Provide the (x, y) coordinate of the cell's center where the given text is located.  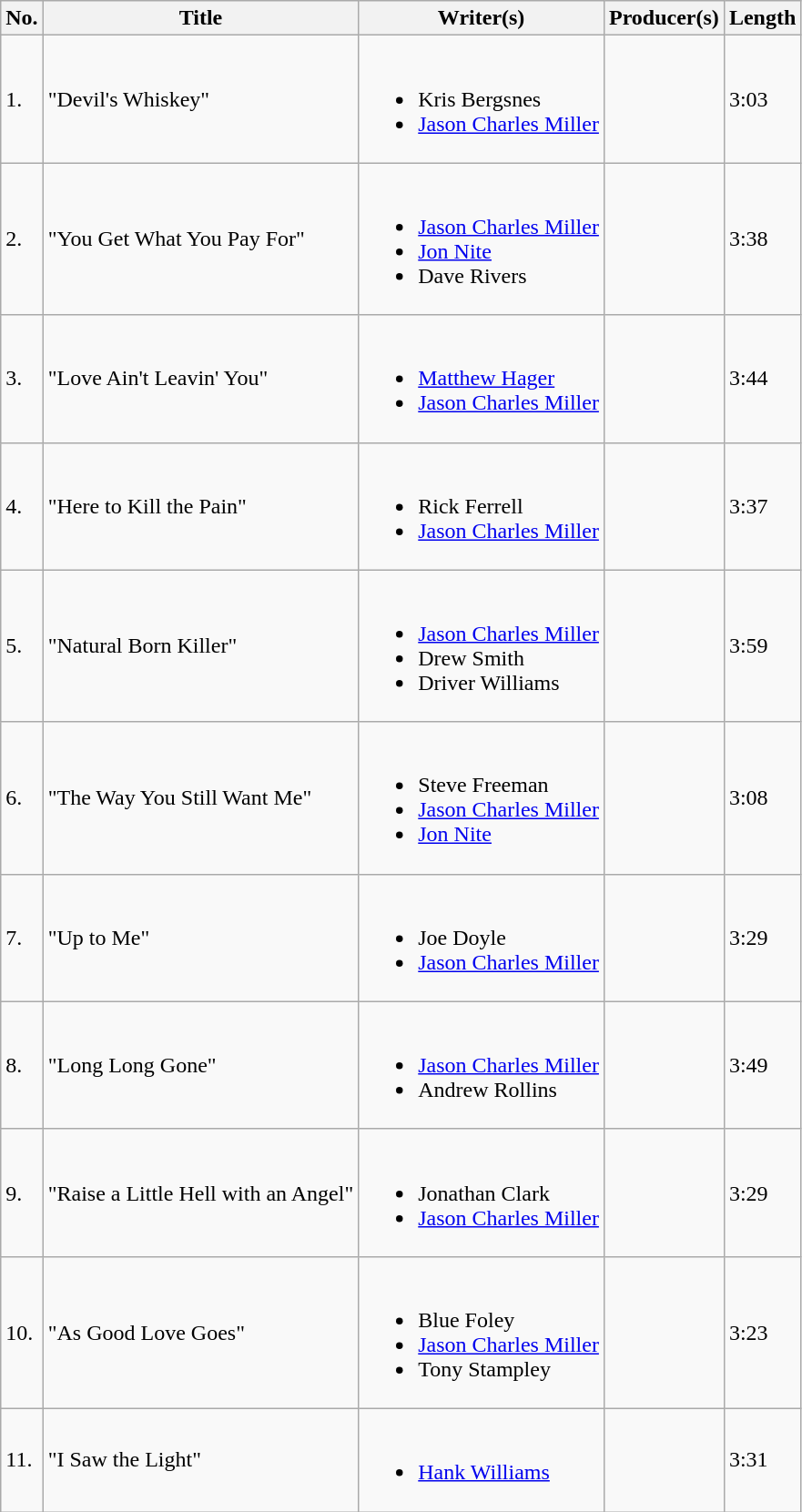
Steve FreemanJason Charles MillerJon Nite (482, 797)
Jason Charles MillerJon NiteDave Rivers (482, 238)
"Raise a Little Hell with an Angel" (200, 1192)
"Long Long Gone" (200, 1065)
Jonathan ClarkJason Charles Miller (482, 1192)
9. (22, 1192)
"You Get What You Pay For" (200, 238)
1. (22, 99)
"Natural Born Killer" (200, 646)
"Here to Kill the Pain" (200, 506)
3:59 (762, 646)
Jason Charles MillerAndrew Rollins (482, 1065)
4. (22, 506)
3:37 (762, 506)
3. (22, 379)
3:31 (762, 1460)
7. (22, 938)
Matthew HagerJason Charles Miller (482, 379)
5. (22, 646)
3:08 (762, 797)
Jason Charles MillerDrew SmithDriver Williams (482, 646)
10. (22, 1333)
Rick FerrellJason Charles Miller (482, 506)
3:49 (762, 1065)
3:23 (762, 1333)
3:38 (762, 238)
Writer(s) (482, 18)
"Up to Me" (200, 938)
3:03 (762, 99)
2. (22, 238)
3:44 (762, 379)
"The Way You Still Want Me" (200, 797)
"Love Ain't Leavin' You" (200, 379)
6. (22, 797)
11. (22, 1460)
No. (22, 18)
Producer(s) (664, 18)
"Devil's Whiskey" (200, 99)
Joe DoyleJason Charles Miller (482, 938)
Kris BergsnesJason Charles Miller (482, 99)
Blue FoleyJason Charles MillerTony Stampley (482, 1333)
"As Good Love Goes" (200, 1333)
Title (200, 18)
8. (22, 1065)
"I Saw the Light" (200, 1460)
Hank Williams (482, 1460)
Length (762, 18)
